Pinpoint the cell where the given text exists, returning its [X, Y] midpoint coordinate. 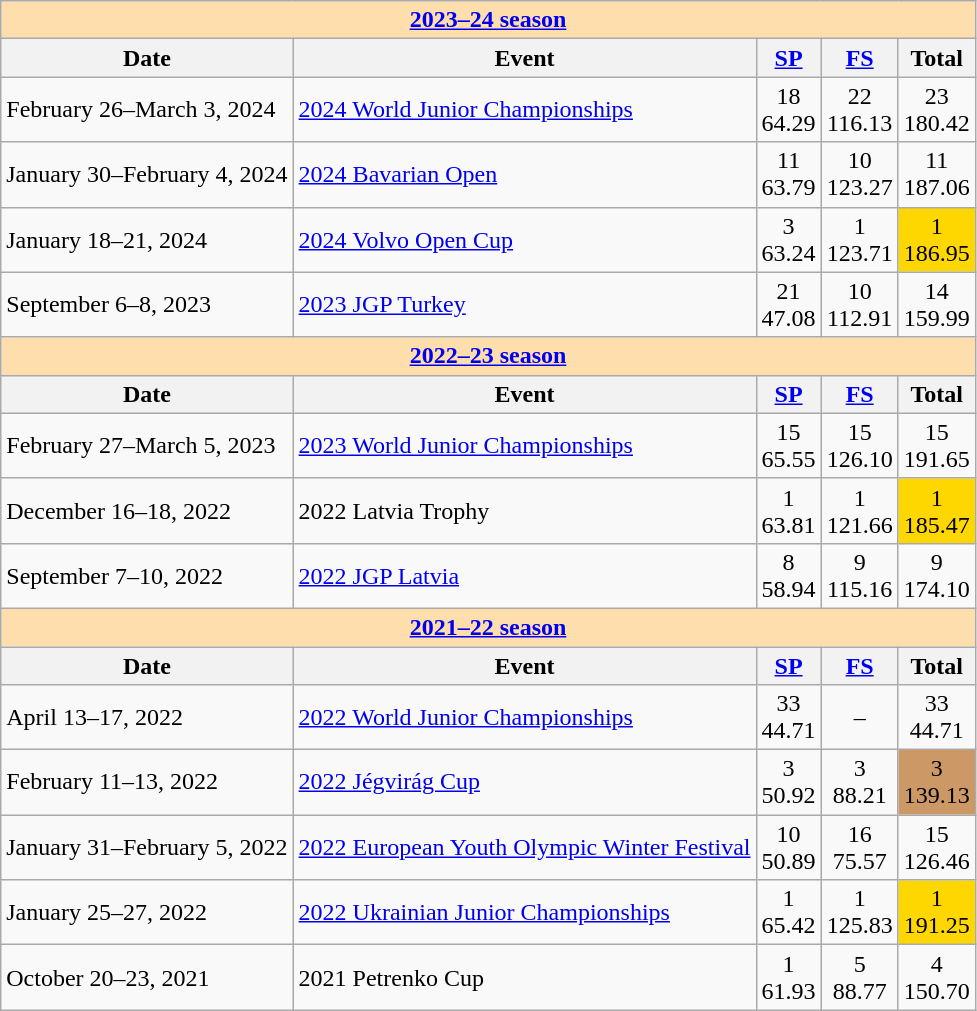
3 50.92 [788, 782]
October 20–23, 2021 [147, 978]
January 18–21, 2024 [147, 240]
23 180.42 [936, 110]
2022 JGP Latvia [524, 576]
1 65.42 [788, 912]
2024 Volvo Open Cup [524, 240]
15 65.55 [788, 446]
January 25–27, 2022 [147, 912]
2021 Petrenko Cup [524, 978]
14 159.99 [936, 304]
18 64.29 [788, 110]
10 123.27 [860, 174]
5 88.77 [860, 978]
2022 Latvia Trophy [524, 510]
22 116.13 [860, 110]
February 27–March 5, 2023 [147, 446]
15 126.10 [860, 446]
September 6–8, 2023 [147, 304]
15 191.65 [936, 446]
15 126.46 [936, 848]
December 16–18, 2022 [147, 510]
1 63.81 [788, 510]
2022 Jégvirág Cup [524, 782]
1 186.95 [936, 240]
9 115.16 [860, 576]
3 139.13 [936, 782]
1 123.71 [860, 240]
February 26–March 3, 2024 [147, 110]
2022–23 season [488, 356]
8 58.94 [788, 576]
1 61.93 [788, 978]
10 50.89 [788, 848]
1 185.47 [936, 510]
2023 World Junior Championships [524, 446]
1 191.25 [936, 912]
2021–22 season [488, 627]
3 88.21 [860, 782]
11 63.79 [788, 174]
2023 JGP Turkey [524, 304]
February 11–13, 2022 [147, 782]
2024 Bavarian Open [524, 174]
2022 Ukrainian Junior Championships [524, 912]
2023–24 season [488, 20]
3 63.24 [788, 240]
4 150.70 [936, 978]
– [860, 718]
16 75.57 [860, 848]
21 47.08 [788, 304]
10 112.91 [860, 304]
September 7–10, 2022 [147, 576]
1 125.83 [860, 912]
11 187.06 [936, 174]
9 174.10 [936, 576]
2022 European Youth Olympic Winter Festival [524, 848]
April 13–17, 2022 [147, 718]
January 31–February 5, 2022 [147, 848]
January 30–February 4, 2024 [147, 174]
2022 World Junior Championships [524, 718]
2024 World Junior Championships [524, 110]
1 121.66 [860, 510]
